Identify which cell holds the provided text, then report its [x, y] central coordinate. 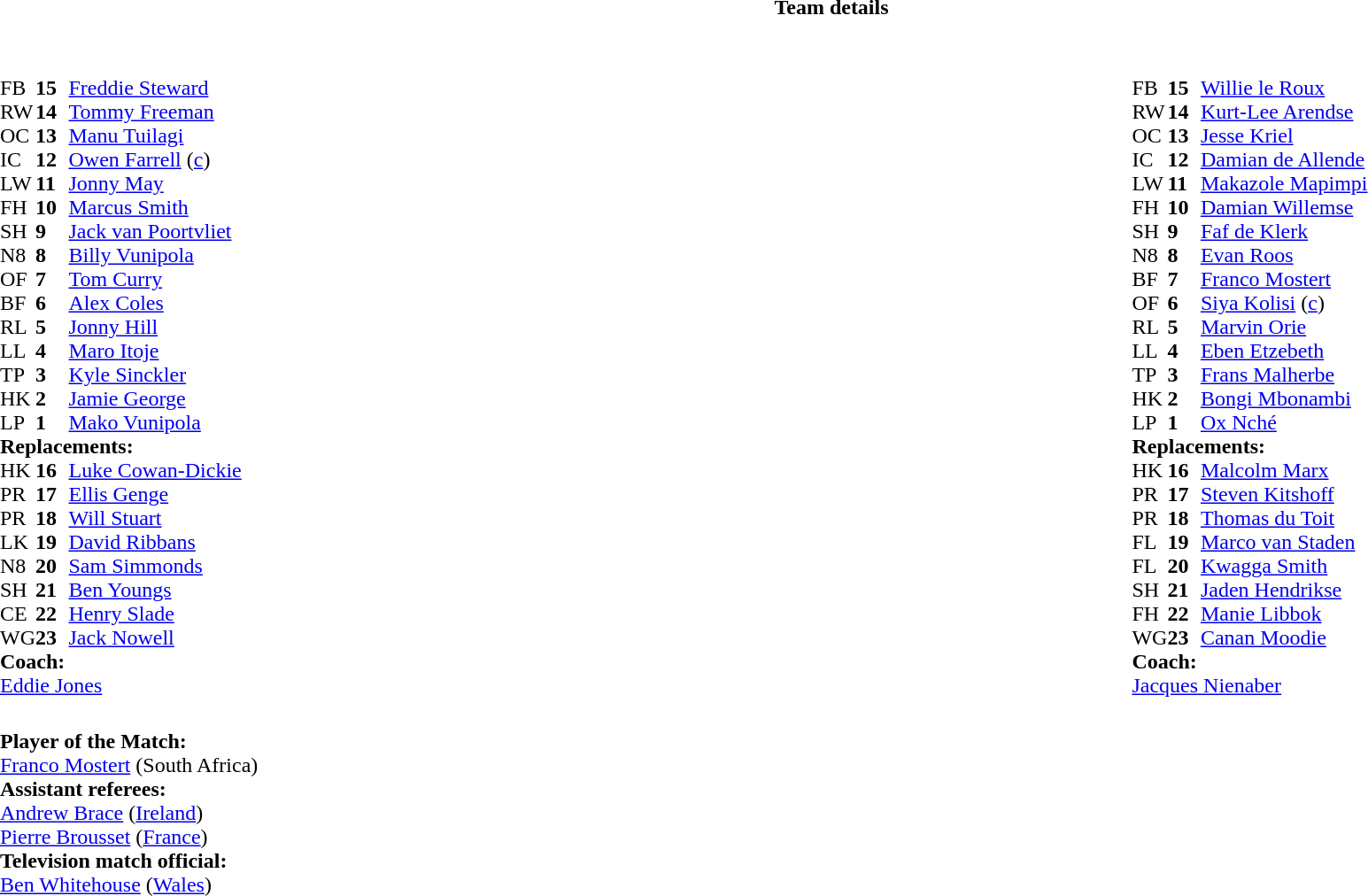
Jack van Poortvliet [154, 232]
Makazole Mapimpi [1284, 184]
Mako Vunipola [154, 423]
Luke Cowan-Dickie [154, 471]
Tommy Freeman [154, 112]
Jack Nowell [154, 637]
David Ribbans [154, 542]
Marco van Staden [1284, 542]
Jonny Hill [154, 328]
Kyle Sinckler [154, 375]
Frans Malherbe [1284, 375]
Manie Libbok [1284, 614]
Jesse Kriel [1284, 136]
Eddie Jones [120, 685]
Sam Simmonds [154, 567]
Faf de Klerk [1284, 232]
Owen Farrell (c) [154, 159]
Siya Kolisi (c) [1284, 303]
Franco Mostert [1284, 280]
Willie le Roux [1284, 89]
Kurt-Lee Arendse [1284, 112]
Bongi Mbonambi [1284, 398]
Damian Willemse [1284, 207]
Ox Nché [1284, 423]
Jamie George [154, 398]
Thomas du Toit [1284, 519]
Jaden Hendrikse [1284, 590]
Henry Slade [154, 614]
LK [18, 542]
Canan Moodie [1284, 637]
Steven Kitshoff [1284, 494]
Eben Etzebeth [1284, 351]
Maro Itoje [154, 351]
Will Stuart [154, 519]
Tom Curry [154, 280]
Marcus Smith [154, 207]
Malcolm Marx [1284, 471]
Manu Tuilagi [154, 136]
Jonny May [154, 184]
Kwagga Smith [1284, 567]
Billy Vunipola [154, 255]
Alex Coles [154, 303]
CE [18, 614]
Damian de Allende [1284, 159]
Freddie Steward [154, 89]
Ben Youngs [154, 590]
Jacques Nienaber [1249, 685]
Marvin Orie [1284, 328]
Ellis Genge [154, 494]
Evan Roos [1284, 255]
